Find where the given text appears and provide that cell's center as [X, Y] coordinate. 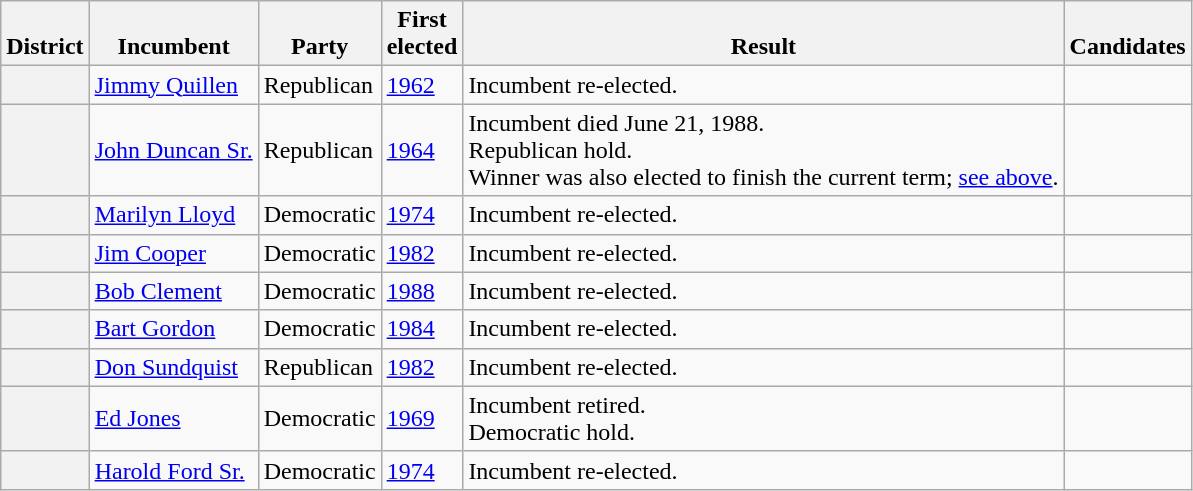
Firstelected [422, 34]
Bart Gordon [174, 329]
Candidates [1128, 34]
Incumbent [174, 34]
1988 [422, 291]
Jim Cooper [174, 253]
Incumbent retired.Democratic hold. [764, 418]
Ed Jones [174, 418]
1969 [422, 418]
District [45, 34]
1962 [422, 85]
Party [320, 34]
Marilyn Lloyd [174, 215]
Bob Clement [174, 291]
Jimmy Quillen [174, 85]
1984 [422, 329]
John Duncan Sr. [174, 150]
Result [764, 34]
1964 [422, 150]
Harold Ford Sr. [174, 470]
Incumbent died June 21, 1988.Republican hold.Winner was also elected to finish the current term; see above. [764, 150]
Don Sundquist [174, 367]
